Return [x, y] of the center of cell containing provided text 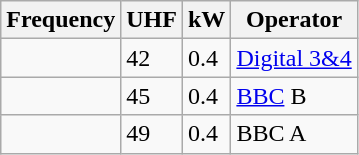
Frequency [61, 20]
UHF [152, 20]
45 [152, 96]
BBC B [294, 96]
kW [206, 20]
49 [152, 134]
Operator [294, 20]
42 [152, 58]
Digital 3&4 [294, 58]
BBC A [294, 134]
